Find where the given text appears and provide that cell's center as [X, Y] coordinate. 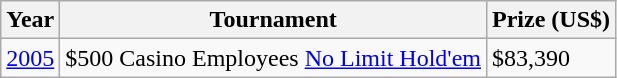
$83,390 [552, 58]
$500 Casino Employees No Limit Hold'em [274, 58]
Tournament [274, 20]
2005 [30, 58]
Year [30, 20]
Prize (US$) [552, 20]
